Pinpoint the cell where the given text exists, returning its (X, Y) midpoint coordinate. 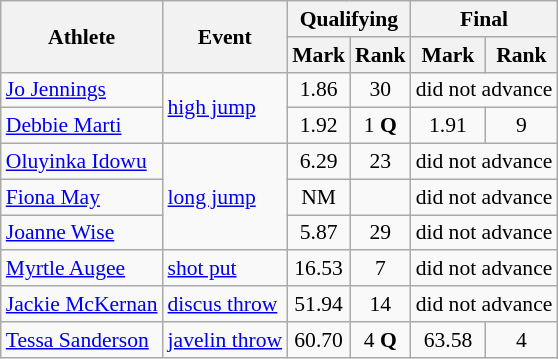
1.92 (318, 126)
60.70 (318, 340)
23 (380, 162)
51.94 (318, 304)
discus throw (226, 304)
30 (380, 90)
29 (380, 233)
1.86 (318, 90)
Athlete (82, 36)
Qualifying (348, 19)
4 Q (380, 340)
Fiona May (82, 197)
Oluyinka Idowu (82, 162)
Myrtle Augee (82, 269)
Tessa Sanderson (82, 340)
Jackie McKernan (82, 304)
16.53 (318, 269)
1.91 (448, 126)
long jump (226, 198)
javelin throw (226, 340)
6.29 (318, 162)
4 (521, 340)
7 (380, 269)
Joanne Wise (82, 233)
Jo Jennings (82, 90)
63.58 (448, 340)
high jump (226, 108)
NM (318, 197)
shot put (226, 269)
1 Q (380, 126)
Event (226, 36)
5.87 (318, 233)
9 (521, 126)
14 (380, 304)
Final (484, 19)
Debbie Marti (82, 126)
